Capture the cell that displays the provided text and extract its [X, Y] central coordinate. 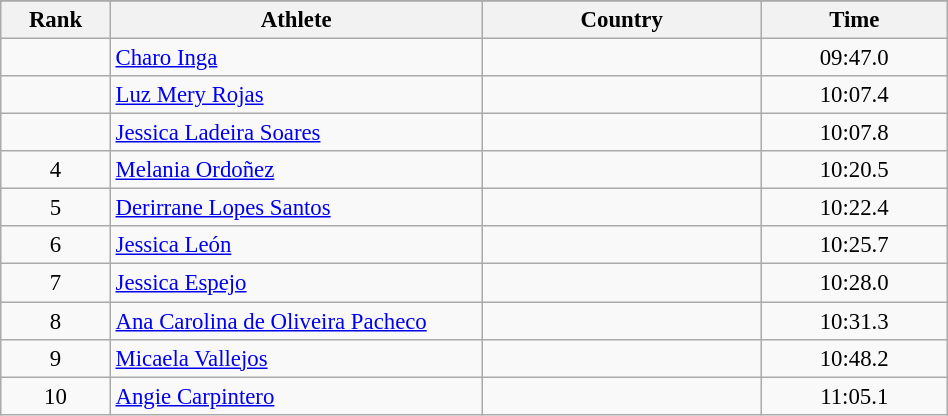
7 [56, 283]
Ana Carolina de Oliveira Pacheco [296, 321]
Micaela Vallejos [296, 358]
8 [56, 321]
4 [56, 170]
10 [56, 396]
Athlete [296, 20]
Melania Ordoñez [296, 170]
5 [56, 208]
10:22.4 [854, 208]
10:20.5 [854, 170]
Charo Inga [296, 58]
Derirrane Lopes Santos [296, 208]
10:25.7 [854, 245]
10:07.4 [854, 95]
Time [854, 20]
10:48.2 [854, 358]
Jessica Espejo [296, 283]
Jessica Ladeira Soares [296, 133]
6 [56, 245]
11:05.1 [854, 396]
10:31.3 [854, 321]
9 [56, 358]
Luz Mery Rojas [296, 95]
Angie Carpintero [296, 396]
Rank [56, 20]
Jessica León [296, 245]
09:47.0 [854, 58]
10:07.8 [854, 133]
10:28.0 [854, 283]
Country [622, 20]
